From the cell containing the given text, extract its center point as [x, y] coordinate. 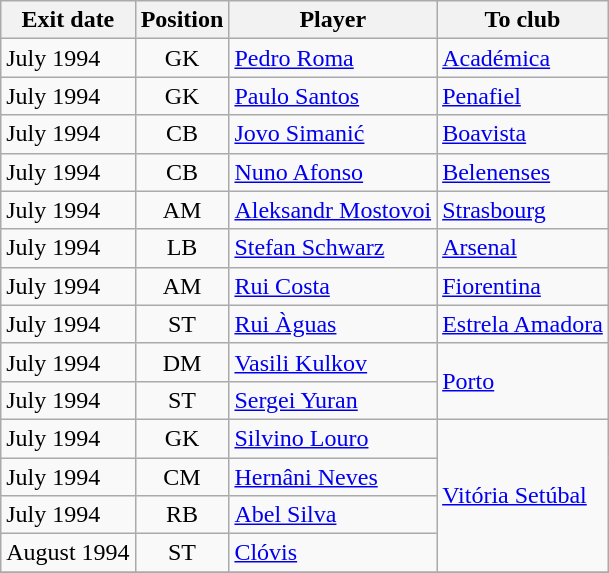
August 1994 [68, 553]
Boavista [523, 134]
Rui Costa [333, 286]
Exit date [68, 20]
Clóvis [333, 553]
RB [182, 515]
Académica [523, 58]
Paulo Santos [333, 96]
Arsenal [523, 248]
Vasili Kulkov [333, 362]
Rui Àguas [333, 324]
Player [333, 20]
Stefan Schwarz [333, 248]
Position [182, 20]
Silvino Louro [333, 438]
LB [182, 248]
Estrela Amadora [523, 324]
To club [523, 20]
Jovo Simanić [333, 134]
Hernâni Neves [333, 477]
Nuno Afonso [333, 172]
DM [182, 362]
Strasbourg [523, 210]
Abel Silva [333, 515]
Pedro Roma [333, 58]
Aleksandr Mostovoi [333, 210]
Porto [523, 381]
CM [182, 477]
Penafiel [523, 96]
Sergei Yuran [333, 400]
Belenenses [523, 172]
Fiorentina [523, 286]
Vitória Setúbal [523, 495]
